Search for the cell housing the specified text and yield its [x, y] center coordinate. 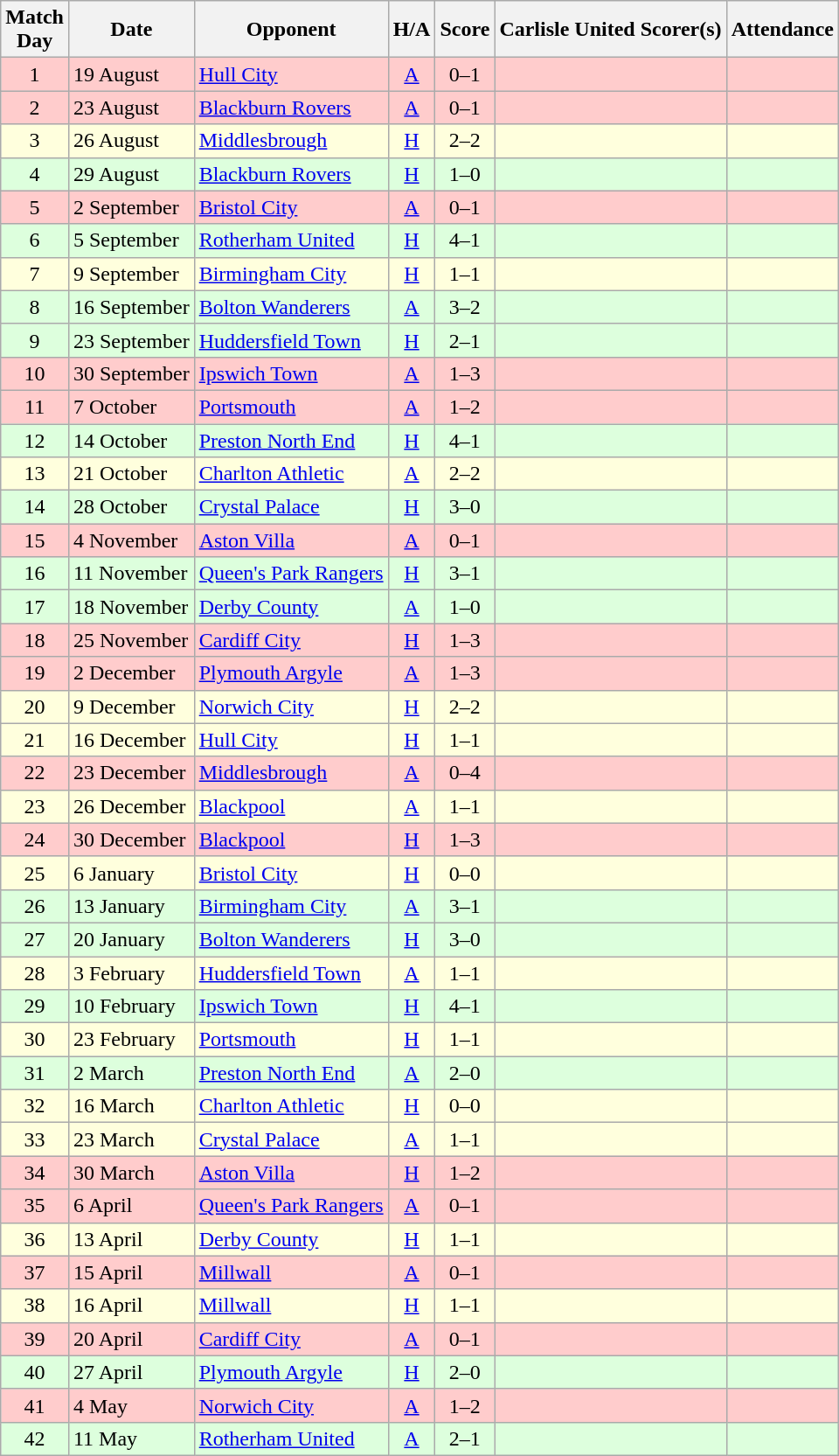
42 [35, 1439]
20 [35, 707]
13 April [131, 1239]
Match Day [35, 30]
35 [35, 1206]
Attendance [782, 30]
20 January [131, 939]
32 [35, 1106]
16 [35, 574]
15 [35, 540]
4 November [131, 540]
9 [35, 340]
23 February [131, 1040]
21 October [131, 474]
2 March [131, 1073]
27 [35, 939]
28 [35, 973]
36 [35, 1239]
14 October [131, 440]
26 December [131, 806]
Date [131, 30]
18 November [131, 607]
14 [35, 507]
4 [35, 174]
6 April [131, 1206]
1 [35, 74]
Score [465, 30]
12 [35, 440]
33 [35, 1139]
6 [35, 240]
23 September [131, 340]
16 December [131, 740]
7 [35, 274]
38 [35, 1306]
39 [35, 1339]
16 April [131, 1306]
16 March [131, 1106]
5 [35, 207]
4 May [131, 1405]
24 [35, 839]
11 [35, 407]
26 August [131, 141]
Carlisle United Scorer(s) [610, 30]
21 [35, 740]
30 December [131, 839]
30 September [131, 373]
23 August [131, 108]
3 [35, 141]
9 December [131, 707]
26 [35, 906]
34 [35, 1173]
41 [35, 1405]
3 February [131, 973]
15 April [131, 1272]
Opponent [291, 30]
16 September [131, 307]
2 [35, 108]
40 [35, 1372]
28 October [131, 507]
13 January [131, 906]
3–2 [465, 307]
2 December [131, 673]
29 [35, 1007]
7 October [131, 407]
5 September [131, 240]
11 May [131, 1439]
17 [35, 607]
19 [35, 673]
19 August [131, 74]
0–4 [465, 773]
27 April [131, 1372]
20 April [131, 1339]
30 March [131, 1173]
29 August [131, 174]
9 September [131, 274]
18 [35, 640]
13 [35, 474]
31 [35, 1073]
37 [35, 1272]
25 [35, 873]
23 [35, 806]
H/A [412, 30]
2 September [131, 207]
23 December [131, 773]
10 [35, 373]
23 March [131, 1139]
22 [35, 773]
25 November [131, 640]
11 November [131, 574]
6 January [131, 873]
8 [35, 307]
30 [35, 1040]
10 February [131, 1007]
